Locate the cell with the specified text and output its (x, y) center coordinate. 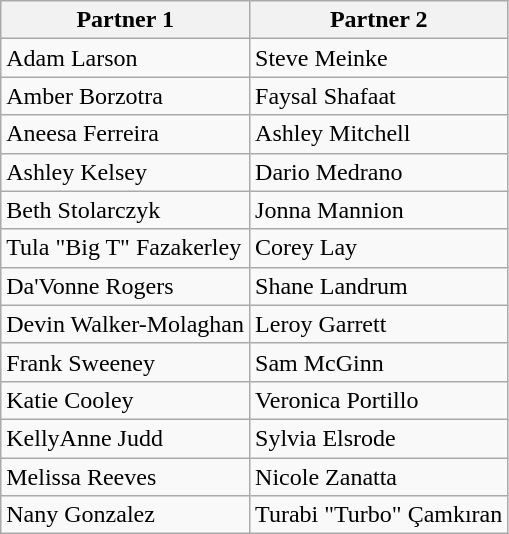
Steve Meinke (379, 58)
Jonna Mannion (379, 210)
Leroy Garrett (379, 324)
Faysal Shafaat (379, 96)
Amber Borzotra (126, 96)
Corey Lay (379, 248)
Beth Stolarczyk (126, 210)
Frank Sweeney (126, 362)
Dario Medrano (379, 172)
Partner 2 (379, 20)
Ashley Mitchell (379, 134)
Turabi "Turbo" Çamkıran (379, 515)
Nicole Zanatta (379, 477)
Partner 1 (126, 20)
Shane Landrum (379, 286)
Nany Gonzalez (126, 515)
Melissa Reeves (126, 477)
Sam McGinn (379, 362)
Da'Vonne Rogers (126, 286)
Adam Larson (126, 58)
KellyAnne Judd (126, 438)
Tula "Big T" Fazakerley (126, 248)
Aneesa Ferreira (126, 134)
Katie Cooley (126, 400)
Veronica Portillo (379, 400)
Sylvia Elsrode (379, 438)
Ashley Kelsey (126, 172)
Devin Walker-Molaghan (126, 324)
